Find where the given text appears and provide that cell's center as [X, Y] coordinate. 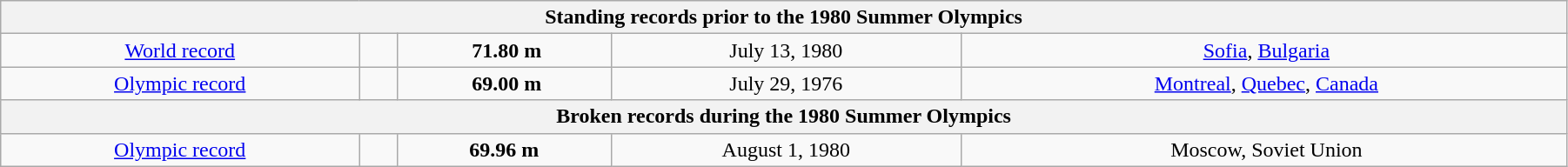
Moscow, Soviet Union [1263, 150]
July 13, 1980 [786, 50]
Broken records during the 1980 Summer Olympics [784, 117]
Sofia, Bulgaria [1263, 50]
July 29, 1976 [786, 83]
August 1, 1980 [786, 150]
69.00 m [504, 83]
71.80 m [504, 50]
Standing records prior to the 1980 Summer Olympics [784, 17]
Montreal, Quebec, Canada [1263, 83]
69.96 m [504, 150]
World record [180, 50]
